Capture the cell that displays the provided text and extract its (X, Y) central coordinate. 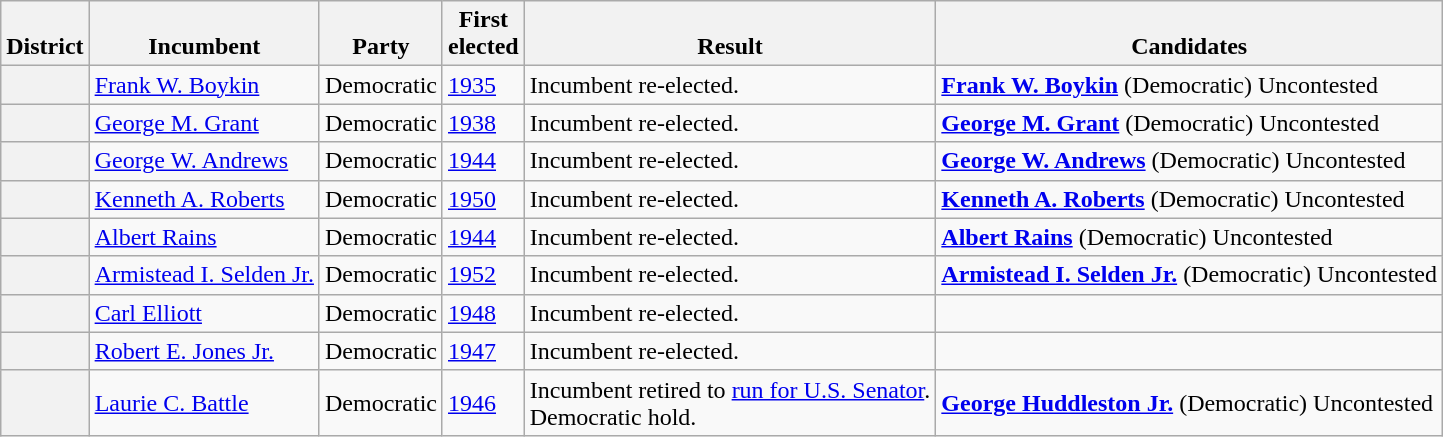
Firstelected (483, 34)
Kenneth A. Roberts (Democratic) Uncontested (1190, 199)
George M. Grant (204, 123)
Robert E. Jones Jr. (204, 351)
Albert Rains (Democratic) Uncontested (1190, 237)
George W. Andrews (204, 161)
Incumbent retired to run for U.S. Senator.Democratic hold. (730, 402)
1947 (483, 351)
1952 (483, 275)
George M. Grant (Democratic) Uncontested (1190, 123)
Candidates (1190, 34)
Laurie C. Battle (204, 402)
Frank W. Boykin (204, 85)
Frank W. Boykin (Democratic) Uncontested (1190, 85)
1946 (483, 402)
Carl Elliott (204, 313)
Kenneth A. Roberts (204, 199)
Party (380, 34)
1935 (483, 85)
1950 (483, 199)
Albert Rains (204, 237)
George Huddleston Jr. (Democratic) Uncontested (1190, 402)
Incumbent (204, 34)
Armistead I. Selden Jr. (Democratic) Uncontested (1190, 275)
District (45, 34)
1938 (483, 123)
1948 (483, 313)
Result (730, 34)
George W. Andrews (Democratic) Uncontested (1190, 161)
Armistead I. Selden Jr. (204, 275)
